Provide the [x, y] coordinate of the cell's center where the given text is located.  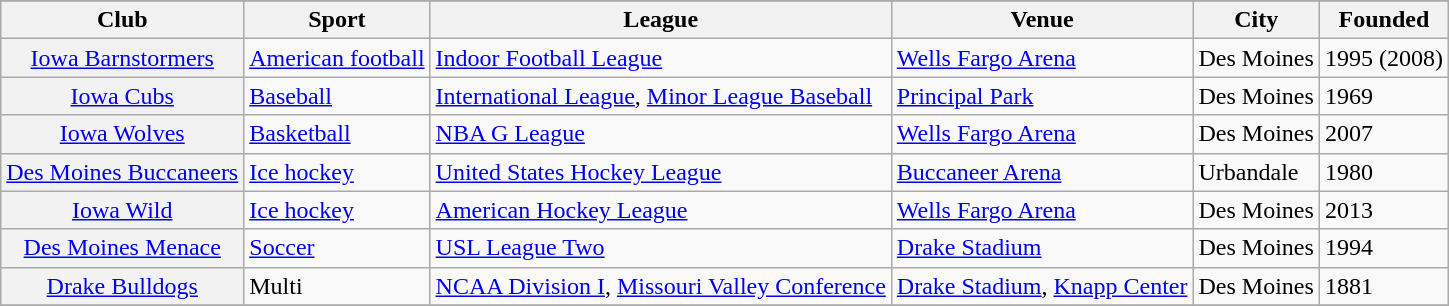
1980 [1384, 172]
International League, Minor League Baseball [660, 96]
Soccer [337, 248]
NCAA Division I, Missouri Valley Conference [660, 286]
Drake Stadium, Knapp Center [1042, 286]
American football [337, 58]
Iowa Cubs [122, 96]
2007 [1384, 134]
Des Moines Buccaneers [122, 172]
NBA G League [660, 134]
1995 (2008) [1384, 58]
2013 [1384, 210]
Sport [337, 20]
Baseball [337, 96]
1969 [1384, 96]
Multi [337, 286]
1994 [1384, 248]
Venue [1042, 20]
USL League Two [660, 248]
Buccaneer Arena [1042, 172]
Urbandale [1256, 172]
Iowa Wild [122, 210]
Indoor Football League [660, 58]
Drake Stadium [1042, 248]
Principal Park [1042, 96]
Des Moines Menace [122, 248]
Basketball [337, 134]
Club [122, 20]
Founded [1384, 20]
1881 [1384, 286]
American Hockey League [660, 210]
City [1256, 20]
Drake Bulldogs [122, 286]
Iowa Wolves [122, 134]
Iowa Barnstormers [122, 58]
League [660, 20]
United States Hockey League [660, 172]
